Search for the cell housing the specified text and yield its [x, y] center coordinate. 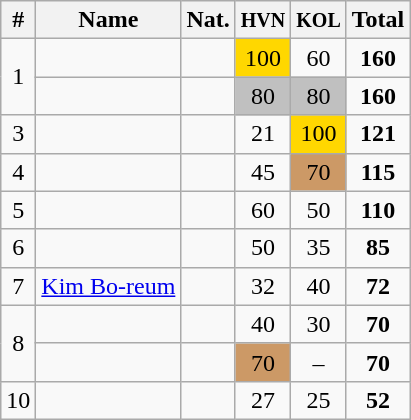
32 [263, 286]
8 [18, 343]
52 [378, 400]
5 [18, 210]
Total [378, 20]
Nat. [208, 20]
45 [263, 172]
10 [18, 400]
21 [263, 134]
30 [319, 324]
Kim Bo-reum [108, 286]
6 [18, 248]
25 [319, 400]
# [18, 20]
Name [108, 20]
– [319, 362]
35 [319, 248]
HVN [263, 20]
KOL [319, 20]
72 [378, 286]
4 [18, 172]
1 [18, 77]
27 [263, 400]
121 [378, 134]
85 [378, 248]
3 [18, 134]
7 [18, 286]
115 [378, 172]
110 [378, 210]
